Return the (x, y) coordinate for the center point of the cell that contains the specified text.  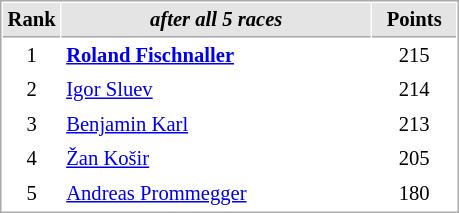
Roland Fischnaller (216, 56)
Benjamin Karl (216, 124)
205 (414, 158)
180 (414, 194)
214 (414, 90)
3 (32, 124)
4 (32, 158)
Andreas Prommegger (216, 194)
215 (414, 56)
Rank (32, 20)
5 (32, 194)
Žan Košir (216, 158)
2 (32, 90)
after all 5 races (216, 20)
213 (414, 124)
Points (414, 20)
1 (32, 56)
Igor Sluev (216, 90)
